From the cell containing the given text, extract its center point as [x, y] coordinate. 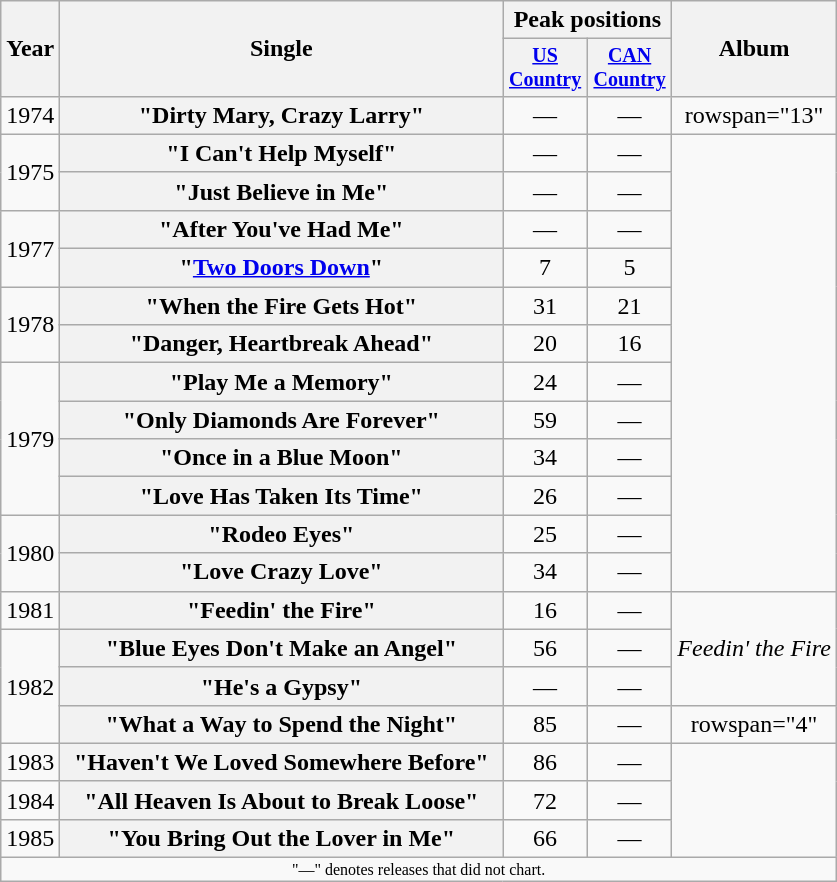
85 [545, 724]
1985 [30, 838]
66 [545, 838]
1984 [30, 800]
Year [30, 49]
"Feedin' the Fire" [282, 610]
Album [754, 49]
"All Heaven Is About to Break Loose" [282, 800]
"What a Way to Spend the Night" [282, 724]
1978 [30, 325]
"—" denotes releases that did not chart. [419, 870]
7 [545, 268]
US Country [545, 68]
1977 [30, 248]
"Once in a Blue Moon" [282, 458]
1981 [30, 610]
86 [545, 762]
5 [629, 268]
"Danger, Heartbreak Ahead" [282, 344]
"Play Me a Memory" [282, 382]
"You Bring Out the Lover in Me" [282, 838]
20 [545, 344]
"After You've Had Me" [282, 229]
"Two Doors Down" [282, 268]
1983 [30, 762]
Peak positions [588, 20]
1980 [30, 553]
Single [282, 49]
Feedin' the Fire [754, 648]
"Dirty Mary, Crazy Larry" [282, 115]
31 [545, 306]
21 [629, 306]
1975 [30, 172]
"Just Believe in Me" [282, 191]
26 [545, 496]
1974 [30, 115]
24 [545, 382]
"He's a Gypsy" [282, 686]
"Rodeo Eyes" [282, 534]
72 [545, 800]
"When the Fire Gets Hot" [282, 306]
59 [545, 420]
1982 [30, 686]
"Haven't We Loved Somewhere Before" [282, 762]
"Only Diamonds Are Forever" [282, 420]
1979 [30, 439]
"Love Has Taken Its Time" [282, 496]
CAN Country [629, 68]
25 [545, 534]
56 [545, 648]
"Blue Eyes Don't Make an Angel" [282, 648]
"I Can't Help Myself" [282, 153]
rowspan="4" [754, 724]
rowspan="13" [754, 115]
"Love Crazy Love" [282, 572]
